From the cell containing the given text, extract its center point as (X, Y) coordinate. 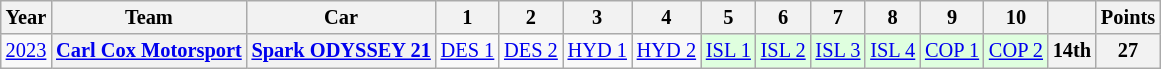
2 (530, 17)
HYD 2 (666, 51)
10 (1016, 17)
HYD 1 (598, 51)
14th (1072, 51)
4 (666, 17)
7 (838, 17)
ISL 2 (784, 51)
DES 1 (468, 51)
Car (342, 17)
Carl Cox Motorsport (148, 51)
3 (598, 17)
Spark ODYSSEY 21 (342, 51)
Year (26, 17)
5 (728, 17)
Points (1128, 17)
27 (1128, 51)
ISL 3 (838, 51)
ISL 1 (728, 51)
COP 1 (952, 51)
8 (892, 17)
COP 2 (1016, 51)
1 (468, 17)
9 (952, 17)
Team (148, 17)
ISL 4 (892, 51)
DES 2 (530, 51)
6 (784, 17)
2023 (26, 51)
